Extract the (X, Y) coordinate from the center of the cell holding the provided text.  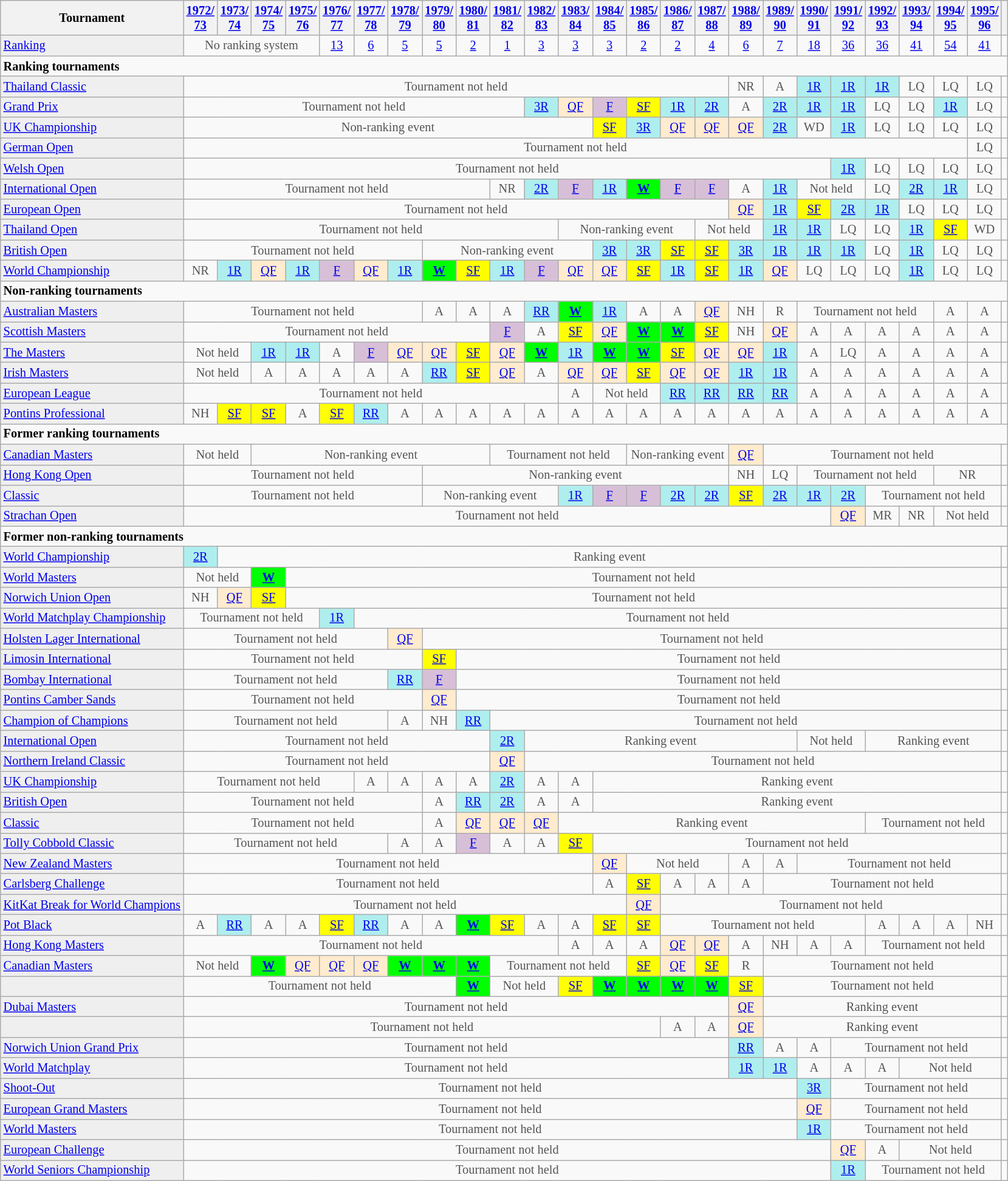
Thailand Open (92, 230)
1988/89 (746, 18)
1995/96 (984, 18)
1976/77 (337, 18)
European Open (92, 209)
Pontins Camber Sands (92, 700)
1977/78 (371, 18)
1991/92 (848, 18)
Non-ranking tournaments (504, 291)
54 (950, 46)
1981/82 (507, 18)
Hong Kong Open (92, 475)
1 (507, 46)
Ranking (92, 46)
1982/83 (541, 18)
Pontins Professional (92, 414)
The Masters (92, 352)
Northern Ireland Classic (92, 761)
Pot Black (92, 925)
18 (814, 46)
Shoot-Out (92, 1088)
1979/80 (439, 18)
Champion of Champions (92, 721)
1983/84 (575, 18)
Limosin International (92, 659)
World Matchplay Championship (92, 618)
1975/76 (303, 18)
No ranking system (252, 46)
MR (882, 516)
7 (780, 46)
1978/79 (405, 18)
Hong Kong Masters (92, 945)
1973/74 (235, 18)
Dubai Masters (92, 1007)
4 (711, 46)
1994/95 (950, 18)
1972/73 (201, 18)
Holsten Lager International (92, 638)
Tolly Cobbold Classic (92, 843)
Thailand Classic (92, 86)
World Matchplay (92, 1068)
German Open (92, 148)
European Challenge (92, 1149)
1989/90 (780, 18)
Grand Prix (92, 107)
KitKat Break for World Champions (92, 905)
1986/87 (677, 18)
Bombay International (92, 679)
1987/88 (711, 18)
Norwich Union Grand Prix (92, 1047)
Irish Masters (92, 372)
1990/91 (814, 18)
World Seniors Championship (92, 1170)
1984/85 (609, 18)
13 (337, 46)
1993/94 (916, 18)
Australian Masters (92, 312)
1985/86 (643, 18)
New Zealand Masters (92, 863)
Norwich Union Open (92, 598)
Carlsberg Challenge (92, 884)
1992/93 (882, 18)
Welsh Open (92, 168)
Strachan Open (92, 516)
Former ranking tournaments (504, 434)
European Grand Masters (92, 1109)
Former non-ranking tournaments (504, 536)
1974/75 (269, 18)
Tournament (92, 18)
European League (92, 393)
Ranking tournaments (504, 66)
1980/81 (473, 18)
Scottish Masters (92, 332)
